Search for the cell housing the specified text and yield its (X, Y) center coordinate. 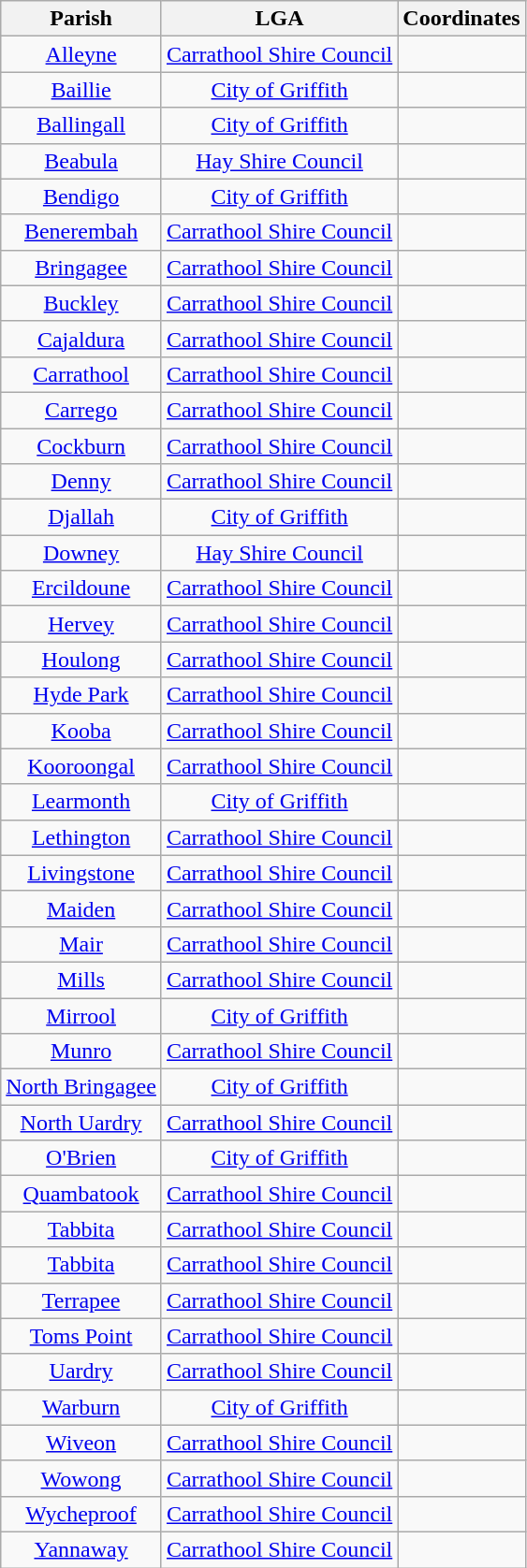
O'Brien (81, 1158)
Learmonth (81, 802)
Kooroongal (81, 766)
Downey (81, 553)
Toms Point (81, 1336)
Baillie (81, 90)
Bendigo (81, 196)
Carrego (81, 410)
Uardry (81, 1372)
Benerembah (81, 232)
Wiveon (81, 1443)
Bringagee (81, 268)
Terrapee (81, 1300)
Ercildoune (81, 588)
Mair (81, 944)
Denny (81, 482)
Lethington (81, 837)
Maiden (81, 908)
Ballingall (81, 125)
North Bringagee (81, 1087)
Wowong (81, 1478)
Coordinates (461, 19)
Parish (81, 19)
LGA (279, 19)
Cajaldura (81, 339)
Wycheproof (81, 1514)
Mills (81, 980)
Livingstone (81, 873)
Quambatook (81, 1194)
Houlong (81, 660)
Kooba (81, 731)
Cockburn (81, 446)
Carrathool (81, 374)
North Uardry (81, 1123)
Munro (81, 1052)
Beabula (81, 161)
Yannaway (81, 1549)
Warburn (81, 1407)
Buckley (81, 303)
Alleyne (81, 54)
Djallah (81, 517)
Hervey (81, 624)
Mirrool (81, 1015)
Hyde Park (81, 695)
